Locate the cell with the specified text and output its [x, y] center coordinate. 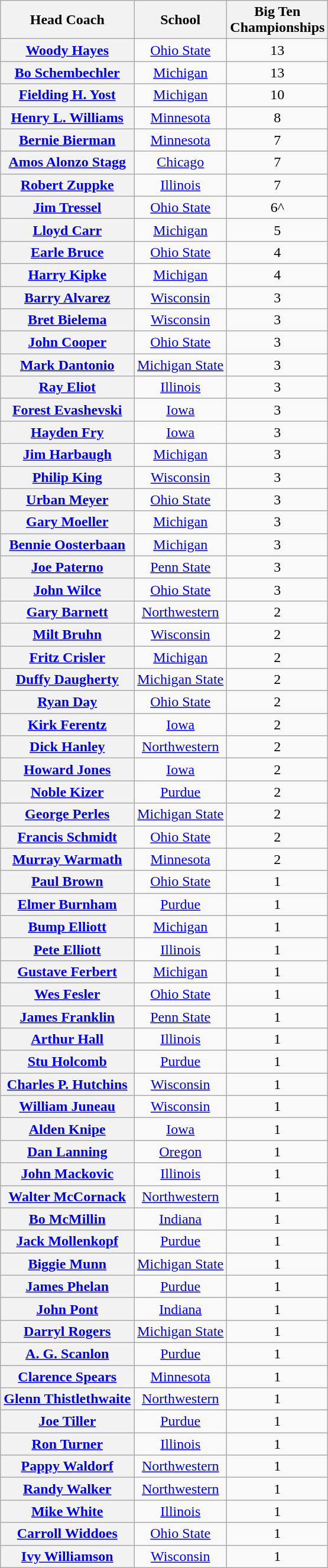
Clarence Spears [67, 1377]
Walter McCornack [67, 1197]
Murray Warmath [67, 859]
Head Coach [67, 20]
Hayden Fry [67, 432]
Jack Mollenkopf [67, 1241]
Gary Barnett [67, 612]
10 [278, 95]
Darryl Rogers [67, 1331]
Dan Lanning [67, 1152]
Oregon [181, 1152]
Amos Alonzo Stagg [67, 162]
Joe Paterno [67, 567]
Paul Brown [67, 882]
Fielding H. Yost [67, 95]
John Pont [67, 1309]
Mark Dantonio [67, 365]
Arthur Hall [67, 1039]
Milt Bruhn [67, 634]
Gustave Ferbert [67, 972]
8 [278, 118]
Alden Knipe [67, 1129]
Carroll Widdoes [67, 1534]
Bo Schembechler [67, 73]
Mike White [67, 1511]
Chicago [181, 162]
Barry Alvarez [67, 297]
Noble Kizer [67, 792]
Fritz Crisler [67, 657]
James Franklin [67, 1016]
Biggie Munn [67, 1264]
William Juneau [67, 1107]
Urban Meyer [67, 500]
Wes Fesler [67, 994]
James Phelan [67, 1286]
John Wilce [67, 589]
Pete Elliott [67, 949]
Charles P. Hutchins [67, 1084]
Kirk Ferentz [67, 725]
Ivy Williamson [67, 1556]
Robert Zuppke [67, 185]
Henry L. Williams [67, 118]
Stu Holcomb [67, 1062]
A. G. Scanlon [67, 1354]
Randy Walker [67, 1489]
John Mackovic [67, 1174]
John Cooper [67, 343]
Forest Evashevski [67, 410]
Big TenChampionships [278, 20]
Ron Turner [67, 1444]
Ryan Day [67, 702]
6^ [278, 207]
Pappy Waldorf [67, 1466]
Woody Hayes [67, 50]
Bernie Bierman [67, 140]
Jim Tressel [67, 207]
Lloyd Carr [67, 230]
School [181, 20]
Bo McMillin [67, 1219]
Dick Hanley [67, 747]
Ray Eliot [67, 387]
Gary Moeller [67, 522]
George Perles [67, 814]
5 [278, 230]
Elmer Burnham [67, 904]
Bret Bielema [67, 320]
Jim Harbaugh [67, 455]
Earle Bruce [67, 252]
Glenn Thistlethwaite [67, 1399]
Bennie Oosterbaan [67, 545]
Philip King [67, 477]
Howard Jones [67, 770]
Duffy Daugherty [67, 680]
Francis Schmidt [67, 837]
Harry Kipke [67, 275]
Joe Tiller [67, 1422]
Bump Elliott [67, 927]
